Identify which cell holds the provided text, then report its [X, Y] central coordinate. 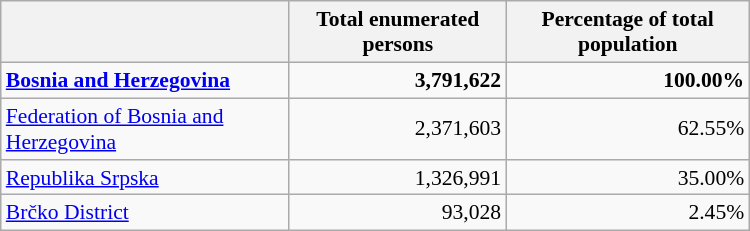
1,326,991 [398, 177]
Percentage of total population [628, 32]
35.00% [628, 177]
Republika Srpska [146, 177]
93,028 [398, 213]
2,371,603 [398, 128]
3,791,622 [398, 80]
Total enumerated persons [398, 32]
Bosnia and Herzegovina [146, 80]
Brčko District [146, 213]
62.55% [628, 128]
2.45% [628, 213]
100.00% [628, 80]
Federation of Bosnia and Herzegovina [146, 128]
